For the text-containing cell, return its midpoint in (x, y) coordinate format. 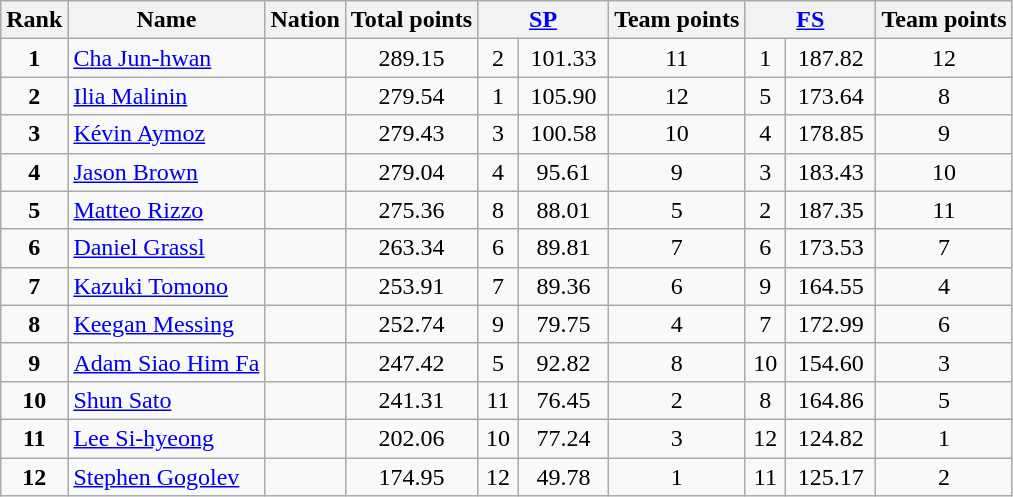
Cha Jun-hwan (166, 58)
77.24 (564, 438)
Matteo Rizzo (166, 210)
Kazuki Tomono (166, 286)
279.54 (411, 96)
101.33 (564, 58)
Keegan Messing (166, 324)
279.43 (411, 134)
172.99 (831, 324)
76.45 (564, 400)
174.95 (411, 477)
164.86 (831, 400)
125.17 (831, 477)
100.58 (564, 134)
Adam Siao Him Fa (166, 362)
183.43 (831, 172)
154.60 (831, 362)
253.91 (411, 286)
105.90 (564, 96)
252.74 (411, 324)
124.82 (831, 438)
Ilia Malinin (166, 96)
279.04 (411, 172)
Jason Brown (166, 172)
187.35 (831, 210)
Stephen Gogolev (166, 477)
247.42 (411, 362)
Name (166, 20)
289.15 (411, 58)
263.34 (411, 248)
88.01 (564, 210)
89.81 (564, 248)
164.55 (831, 286)
Shun Sato (166, 400)
202.06 (411, 438)
Daniel Grassl (166, 248)
241.31 (411, 400)
92.82 (564, 362)
Nation (305, 20)
187.82 (831, 58)
178.85 (831, 134)
SP (544, 20)
FS (810, 20)
Total points (411, 20)
Rank (34, 20)
Kévin Aymoz (166, 134)
95.61 (564, 172)
Lee Si-hyeong (166, 438)
89.36 (564, 286)
79.75 (564, 324)
173.53 (831, 248)
275.36 (411, 210)
173.64 (831, 96)
49.78 (564, 477)
